Return the [X, Y] coordinate for the center point of the cell that contains the specified text.  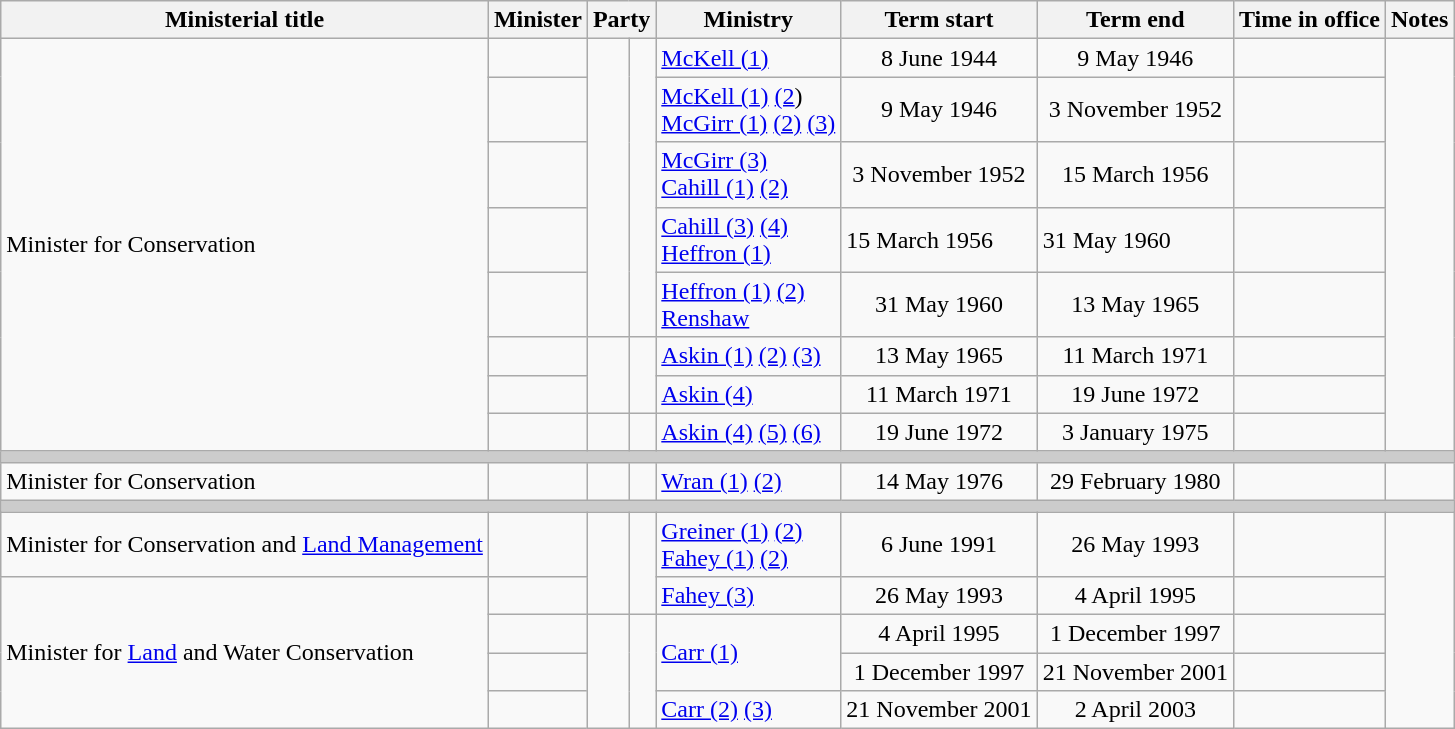
Ministry [748, 20]
3 January 1975 [1135, 432]
29 February 1980 [1135, 481]
Carr (2) (3) [748, 710]
8 June 1944 [939, 58]
Minister [538, 20]
Minister for Land and Water Conservation [245, 653]
Carr (1) [748, 653]
Notes [1419, 20]
McKell (1) (2)McGirr (1) (2) (3) [748, 110]
McGirr (3)Cahill (1) (2) [748, 174]
Cahill (3) (4)Heffron (1) [748, 240]
Askin (4) [748, 394]
6 June 1991 [939, 544]
McKell (1) [748, 58]
Minister for Conservation and Land Management [245, 544]
Fahey (3) [748, 596]
Party [621, 20]
Heffron (1) (2)Renshaw [748, 304]
Time in office [1309, 20]
Term end [1135, 20]
14 May 1976 [939, 481]
Askin (1) (2) (3) [748, 356]
2 April 2003 [1135, 710]
Askin (4) (5) (6) [748, 432]
Term start [939, 20]
Wran (1) (2) [748, 481]
Ministerial title [245, 20]
Greiner (1) (2)Fahey (1) (2) [748, 544]
